Capture the cell that displays the provided text and extract its [x, y] central coordinate. 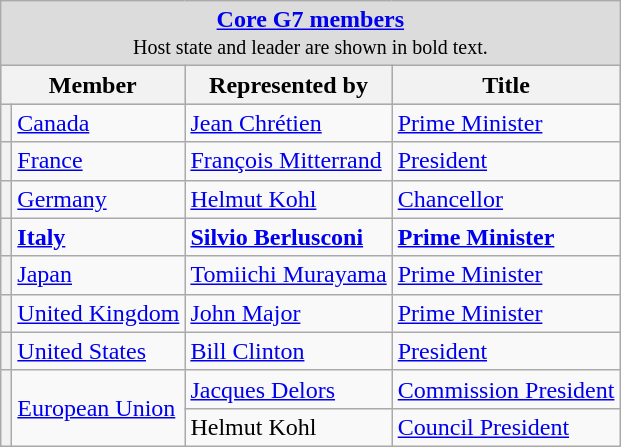
Japan [98, 275]
France [98, 161]
Italy [98, 237]
European Union [98, 408]
Bill Clinton [288, 351]
François Mitterrand [288, 161]
Tomiichi Murayama [288, 275]
Chancellor [506, 199]
Member [93, 85]
Germany [98, 199]
Jean Chrétien [288, 123]
Commission President [506, 389]
United States [98, 351]
Represented by [288, 85]
United Kingdom [98, 313]
Jacques Delors [288, 389]
Title [506, 85]
John Major [288, 313]
Silvio Berlusconi [288, 237]
Core G7 membersHost state and leader are shown in bold text. [310, 34]
Council President [506, 427]
Canada [98, 123]
